Capture the cell that displays the provided text and extract its [x, y] central coordinate. 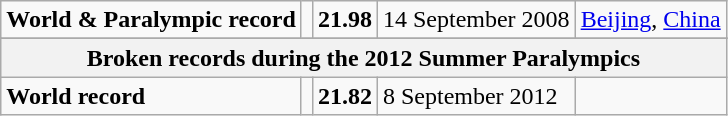
21.98 [344, 20]
Broken records during the 2012 Summer Paralympics [364, 58]
World record [152, 96]
8 September 2012 [476, 96]
14 September 2008 [476, 20]
World & Paralympic record [152, 20]
21.82 [344, 96]
Beijing, China [650, 20]
